Return the [X, Y] coordinate for the center point of the cell that contains the specified text.  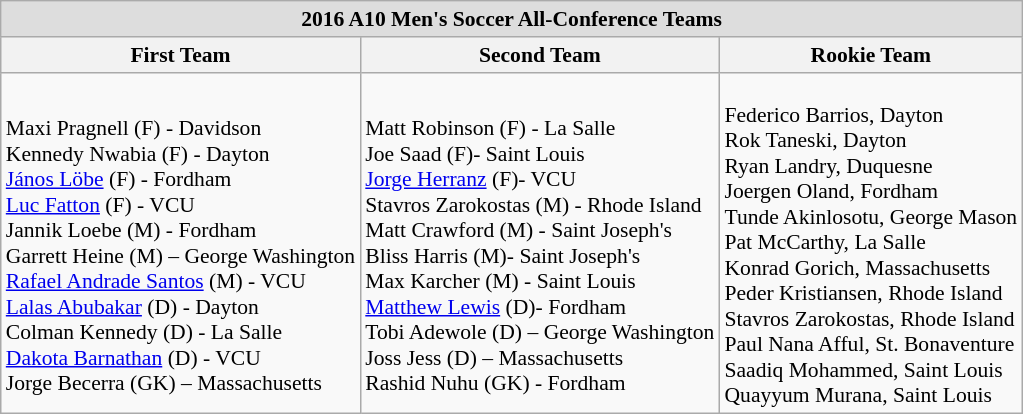
Rookie Team [870, 55]
First Team [180, 55]
Second Team [540, 55]
2016 A10 Men's Soccer All-Conference Teams [512, 19]
